Search for the cell housing the specified text and yield its (x, y) center coordinate. 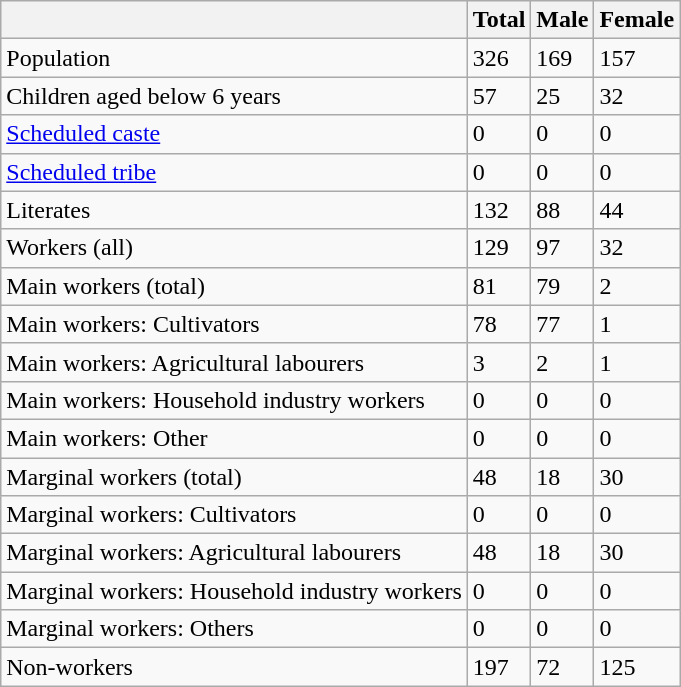
97 (562, 248)
Population (234, 58)
125 (637, 667)
Main workers: Other (234, 438)
Main workers: Household industry workers (234, 400)
81 (499, 286)
Main workers: Agricultural labourers (234, 362)
Marginal workers: Agricultural labourers (234, 553)
57 (499, 96)
132 (499, 210)
79 (562, 286)
Scheduled tribe (234, 172)
88 (562, 210)
44 (637, 210)
72 (562, 667)
Male (562, 20)
Marginal workers: Household industry workers (234, 591)
157 (637, 58)
Marginal workers: Cultivators (234, 515)
Marginal workers: Others (234, 629)
169 (562, 58)
326 (499, 58)
Main workers (total) (234, 286)
Workers (all) (234, 248)
3 (499, 362)
Female (637, 20)
Scheduled caste (234, 134)
Literates (234, 210)
Children aged below 6 years (234, 96)
Main workers: Cultivators (234, 324)
78 (499, 324)
197 (499, 667)
25 (562, 96)
Total (499, 20)
Non-workers (234, 667)
Marginal workers (total) (234, 477)
77 (562, 324)
129 (499, 248)
